Extract the [x, y] coordinate from the center of the cell holding the provided text.  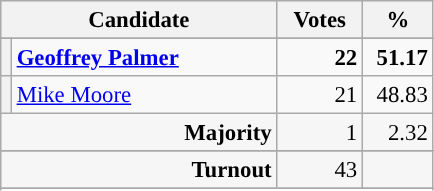
Geoffrey Palmer [144, 58]
Votes [320, 20]
Majority [139, 133]
21 [320, 95]
2.32 [398, 133]
Candidate [139, 20]
51.17 [398, 58]
1 [320, 133]
% [398, 20]
48.83 [398, 95]
Mike Moore [144, 95]
43 [320, 170]
22 [320, 58]
Turnout [139, 170]
